From the cell containing the given text, extract its center point as [X, Y] coordinate. 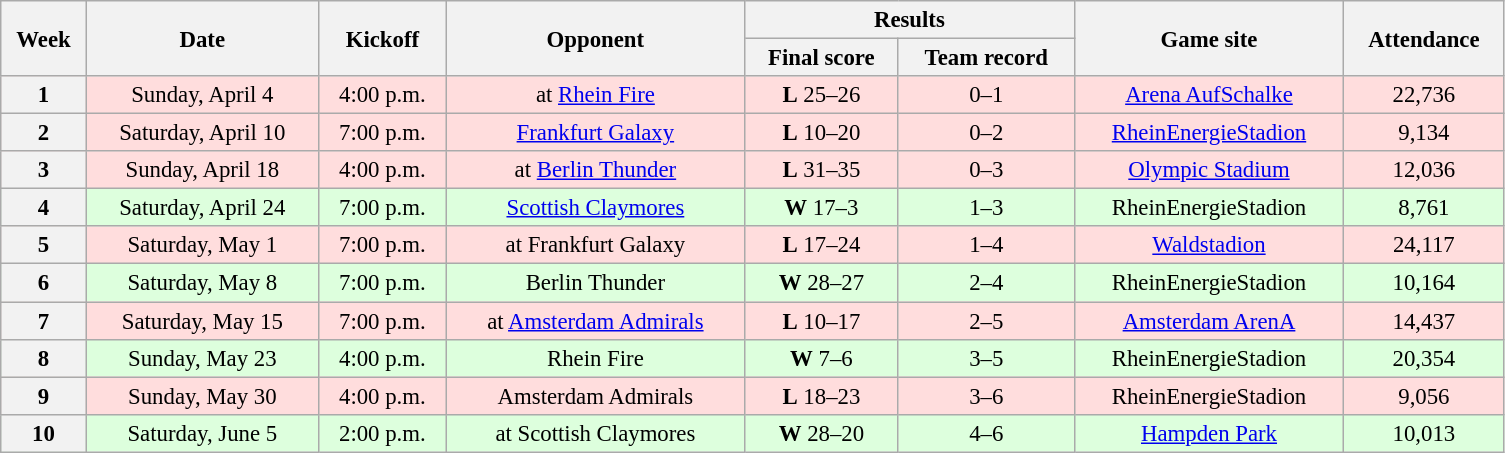
Saturday, May 1 [202, 245]
L 17–24 [821, 245]
Rhein Fire [595, 358]
9 [44, 396]
W 17–3 [821, 208]
Sunday, April 4 [202, 95]
9,056 [1424, 396]
Saturday, April 24 [202, 208]
at Berlin Thunder [595, 170]
Waldstadion [1208, 245]
W 28–20 [821, 433]
Results [909, 20]
0–2 [986, 133]
Saturday, May 15 [202, 321]
10,013 [1424, 433]
2–4 [986, 283]
Saturday, May 8 [202, 283]
9,134 [1424, 133]
at Amsterdam Admirals [595, 321]
Berlin Thunder [595, 283]
Attendance [1424, 38]
L 18–23 [821, 396]
3 [44, 170]
2–5 [986, 321]
L 10–20 [821, 133]
W 7–6 [821, 358]
2 [44, 133]
3–6 [986, 396]
24,117 [1424, 245]
Date [202, 38]
8 [44, 358]
L 31–35 [821, 170]
at Frankfurt Galaxy [595, 245]
12,036 [1424, 170]
0–3 [986, 170]
6 [44, 283]
Arena AufSchalke [1208, 95]
10 [44, 433]
4–6 [986, 433]
Hampden Park [1208, 433]
W 28–27 [821, 283]
L 10–17 [821, 321]
Team record [986, 58]
1–3 [986, 208]
Olympic Stadium [1208, 170]
Opponent [595, 38]
Sunday, April 18 [202, 170]
Week [44, 38]
Amsterdam ArenA [1208, 321]
1 [44, 95]
1–4 [986, 245]
Kickoff [382, 38]
8,761 [1424, 208]
20,354 [1424, 358]
10,164 [1424, 283]
Scottish Claymores [595, 208]
2:00 p.m. [382, 433]
5 [44, 245]
Saturday, April 10 [202, 133]
at Rhein Fire [595, 95]
Sunday, May 23 [202, 358]
4 [44, 208]
Sunday, May 30 [202, 396]
L 25–26 [821, 95]
Saturday, June 5 [202, 433]
Game site [1208, 38]
7 [44, 321]
3–5 [986, 358]
Frankfurt Galaxy [595, 133]
22,736 [1424, 95]
14,437 [1424, 321]
Final score [821, 58]
at Scottish Claymores [595, 433]
Amsterdam Admirals [595, 396]
0–1 [986, 95]
